Extract the [X, Y] coordinate from the center of the cell holding the provided text.  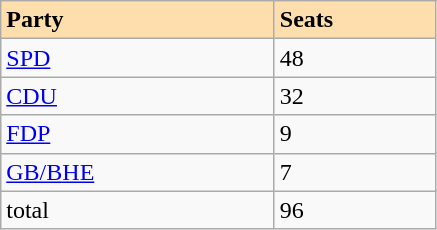
48 [354, 58]
96 [354, 210]
total [138, 210]
32 [354, 96]
GB/BHE [138, 172]
Party [138, 20]
FDP [138, 134]
9 [354, 134]
SPD [138, 58]
CDU [138, 96]
Seats [354, 20]
7 [354, 172]
